Search for the cell housing the specified text and yield its (X, Y) center coordinate. 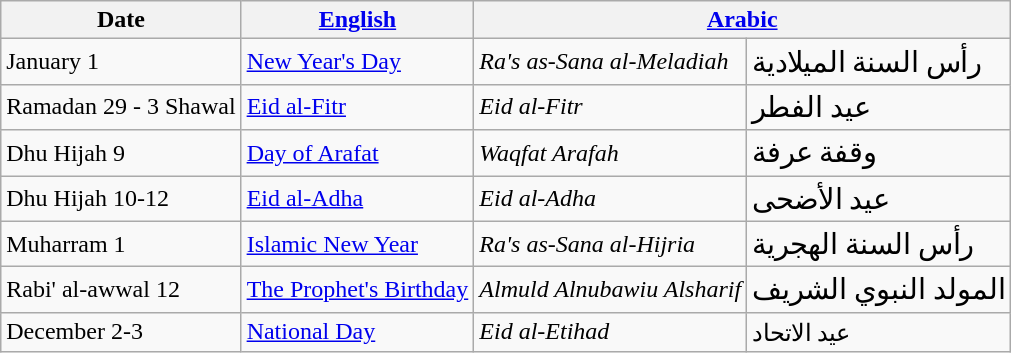
Dhu Hijah 10-12 (121, 199)
December 2-3 (121, 332)
عيد الأضحى (879, 199)
عيد الاتحاد (879, 332)
Dhu Hijah 9 (121, 153)
The Prophet's Birthday (358, 290)
National Day (358, 332)
رأس السنة الهجرية (879, 244)
Ramadan 29 - 3 Shawal (121, 107)
Almuld Alnubawiu Alsharif (610, 290)
المولد النبوي الشريف (879, 290)
Muharram 1 (121, 244)
Waqfat Arafah (610, 153)
Ra's as-Sana al-Hijria (610, 244)
English (358, 20)
عيد الفطر (879, 107)
Ra's as-Sana al-Meladiah (610, 62)
Eid al-Etihad (610, 332)
Day of Arafat (358, 153)
Arabic (742, 20)
New Year's Day (358, 62)
Islamic New Year (358, 244)
Rabi' al-awwal 12 (121, 290)
وقفة عرفة (879, 153)
Date (121, 20)
January 1 (121, 62)
رأس السنة الميلادية (879, 62)
